Provide the (X, Y) coordinate of the cell's center where the given text is located.  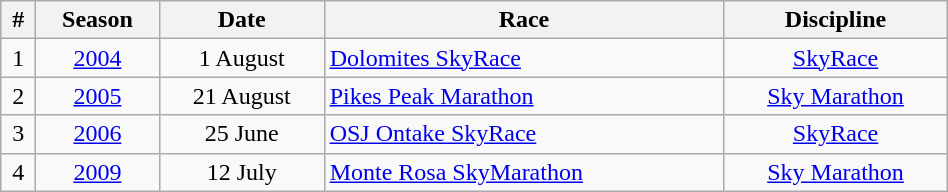
3 (18, 134)
2 (18, 96)
Season (98, 20)
Race (524, 20)
21 August (242, 96)
1 August (242, 58)
# (18, 20)
2006 (98, 134)
2005 (98, 96)
25 June (242, 134)
Monte Rosa SkyMarathon (524, 172)
OSJ Ontake SkyRace (524, 134)
Pikes Peak Marathon (524, 96)
4 (18, 172)
2009 (98, 172)
1 (18, 58)
Date (242, 20)
Discipline (836, 20)
Dolomites SkyRace (524, 58)
2004 (98, 58)
12 July (242, 172)
